Identify which cell holds the provided text, then report its [x, y] central coordinate. 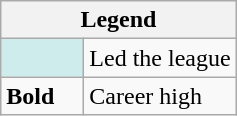
Legend [118, 20]
Bold [42, 96]
Career high [160, 96]
Led the league [160, 58]
